Return the (x, y) coordinate for the center point of the cell that contains the specified text.  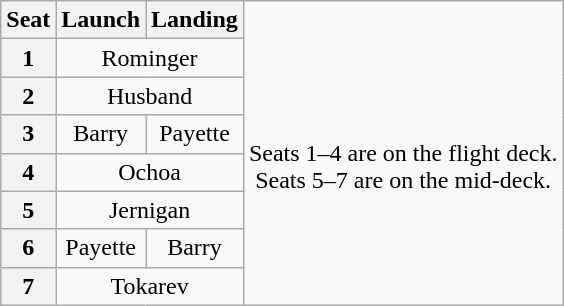
5 (28, 210)
Tokarev (150, 286)
Seats 1–4 are on the flight deck.Seats 5–7 are on the mid-deck. (403, 153)
Ochoa (150, 172)
Landing (195, 20)
2 (28, 96)
4 (28, 172)
3 (28, 134)
7 (28, 286)
Husband (150, 96)
Rominger (150, 58)
6 (28, 248)
1 (28, 58)
Jernigan (150, 210)
Launch (101, 20)
Seat (28, 20)
